Return the (x, y) coordinate for the center point of the cell that contains the specified text.  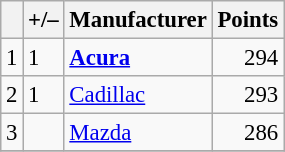
294 (248, 58)
293 (248, 95)
3 (12, 133)
Mazda (138, 133)
286 (248, 133)
Points (248, 20)
Manufacturer (138, 20)
2 (12, 95)
Acura (138, 58)
+/– (44, 20)
Cadillac (138, 95)
